For the text-containing cell, return its midpoint in [X, Y] coordinate format. 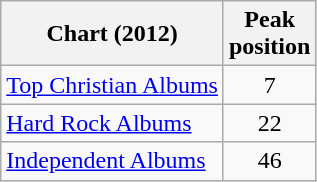
Top Christian Albums [112, 85]
46 [269, 161]
Peakposition [269, 34]
Independent Albums [112, 161]
Hard Rock Albums [112, 123]
Chart (2012) [112, 34]
7 [269, 85]
22 [269, 123]
